Return the [x, y] coordinate for the center point of the cell that contains the specified text.  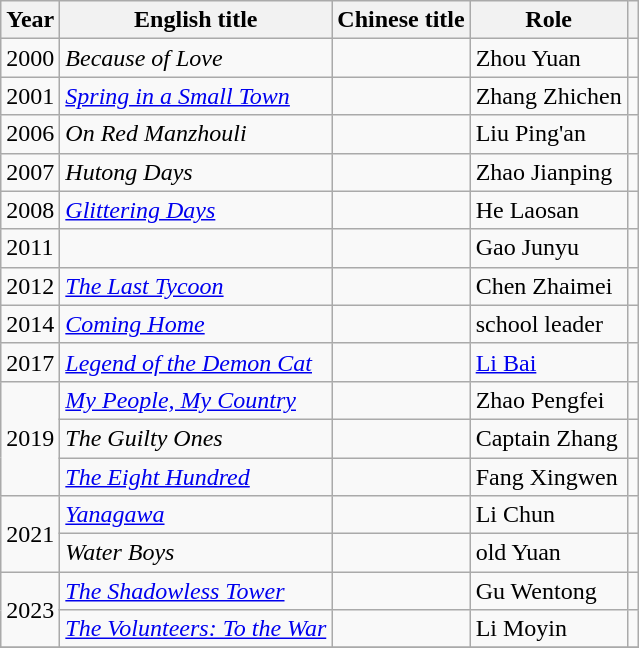
The Guilty Ones [196, 438]
Gao Junyu [548, 248]
2011 [30, 248]
2021 [30, 534]
Because of Love [196, 58]
He Laosan [548, 210]
Zhao Jianping [548, 172]
The Eight Hundred [196, 477]
Zhao Pengfei [548, 400]
2001 [30, 96]
On Red Manzhouli [196, 134]
Year [30, 20]
old Yuan [548, 553]
2023 [30, 610]
2014 [30, 324]
Water Boys [196, 553]
Liu Ping'an [548, 134]
The Shadowless Tower [196, 591]
Role [548, 20]
2017 [30, 362]
2000 [30, 58]
Legend of the Demon Cat [196, 362]
Zhang Zhichen [548, 96]
Zhou Yuan [548, 58]
My People, My Country [196, 400]
2008 [30, 210]
Li Bai [548, 362]
2019 [30, 438]
Fang Xingwen [548, 477]
Glittering Days [196, 210]
Chinese title [401, 20]
The Last Tycoon [196, 286]
Li Moyin [548, 629]
Gu Wentong [548, 591]
Chen Zhaimei [548, 286]
2007 [30, 172]
Captain Zhang [548, 438]
Yanagawa [196, 515]
school leader [548, 324]
English title [196, 20]
Spring in a Small Town [196, 96]
Li Chun [548, 515]
The Volunteers: To the War [196, 629]
2006 [30, 134]
Hutong Days [196, 172]
2012 [30, 286]
Coming Home [196, 324]
